Output the [x, y] coordinate of the center of the cell containing the given text.  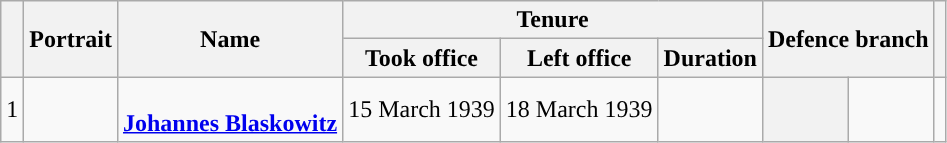
18 March 1939 [579, 110]
Defence branch [848, 39]
1 [12, 110]
Johannes Blaskowitz [230, 110]
Tenure [553, 20]
Took office [422, 58]
15 March 1939 [422, 110]
Duration [710, 58]
Portrait [71, 39]
Left office [579, 58]
Name [230, 39]
